Detect which cell encompasses the target text, then output its [X, Y] center coordinate. 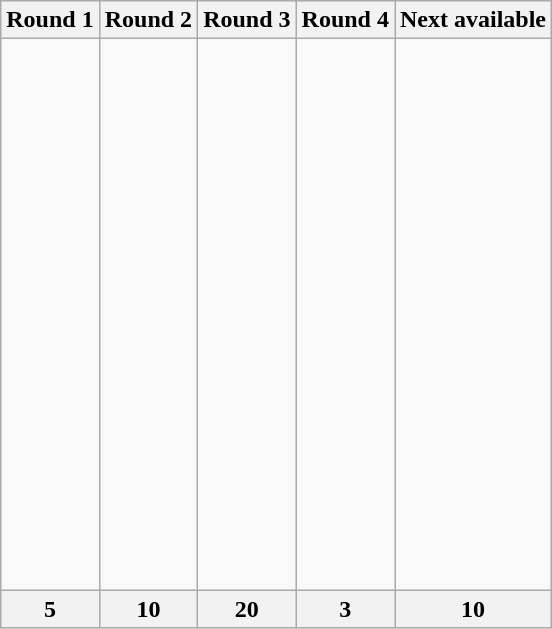
3 [345, 609]
5 [50, 609]
Next available [472, 20]
Round 2 [148, 20]
Round 4 [345, 20]
20 [247, 609]
Round 1 [50, 20]
Round 3 [247, 20]
